Pinpoint the cell where the given text exists, returning its (X, Y) midpoint coordinate. 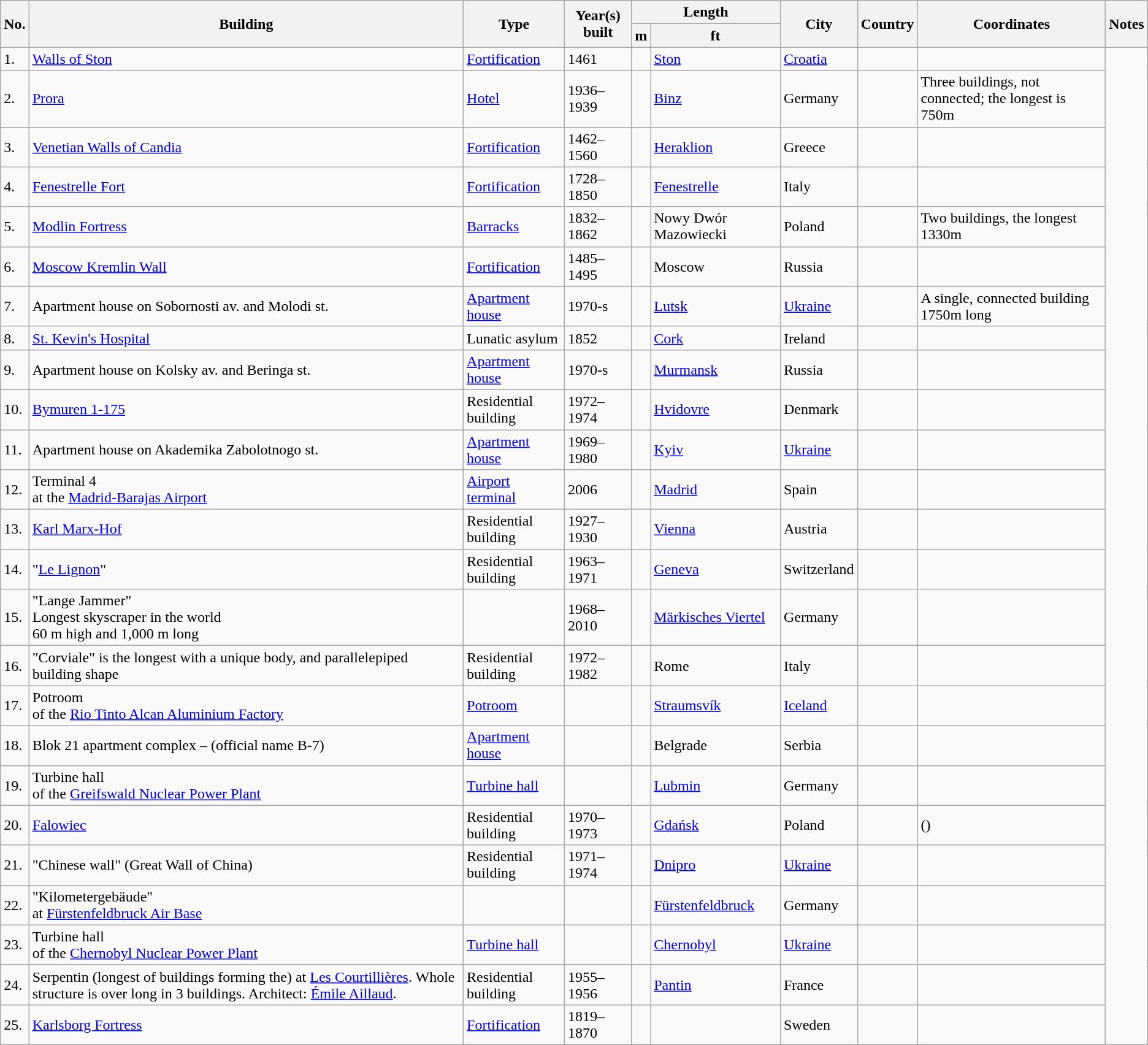
13. (15, 530)
ft (716, 36)
1832–1862 (599, 227)
1969–1980 (599, 449)
Type (514, 24)
Venetian Walls of Candia (246, 147)
Märkisches Viertel (716, 618)
Karlsborg Fortress (246, 1024)
1461 (599, 59)
Lunatic asylum (514, 338)
12. (15, 489)
Terminal 4at the Madrid-Barajas Airport (246, 489)
Austria (819, 530)
Hotel (514, 99)
Karl Marx-Hof (246, 530)
City (819, 24)
1927–1930 (599, 530)
6. (15, 266)
1963–1971 (599, 569)
"Corviale" is the longest with a unique body, and parallelepiped building shape (246, 666)
4. (15, 186)
1. (15, 59)
Fenestrelle (716, 186)
14. (15, 569)
Madrid (716, 489)
Greece (819, 147)
Coordinates (1012, 24)
Belgrade (716, 746)
15. (15, 618)
Potroomof the Rio Tinto Alcan Aluminium Factory (246, 705)
Vienna (716, 530)
Spain (819, 489)
1971–1974 (599, 865)
1852 (599, 338)
Ireland (819, 338)
"Lange Jammer" Longest skyscraper in the world60 m high and 1,000 m long (246, 618)
8. (15, 338)
Gdańsk (716, 825)
Country (887, 24)
Fürstenfeldbruck (716, 905)
"Le Lignon" (246, 569)
Murmansk (716, 369)
Switzerland (819, 569)
Turbine hallof the Greifswald Nuclear Power Plant (246, 785)
7. (15, 307)
Binz (716, 99)
1968–2010 (599, 618)
1819–1870 (599, 1024)
16. (15, 666)
Chernobyl (716, 944)
5. (15, 227)
Ston (716, 59)
No. (15, 24)
1728–1850 (599, 186)
Turbine hallof the Chernobyl Nuclear Power Plant (246, 944)
Falowiec (246, 825)
Walls of Ston (246, 59)
1972–1974 (599, 410)
Fenestrelle Fort (246, 186)
Moscow (716, 266)
Moscow Kremlin Wall (246, 266)
Prora (246, 99)
Sweden (819, 1024)
Dnipro (716, 865)
1485–1495 (599, 266)
10. (15, 410)
Heraklion (716, 147)
Blok 21 apartment complex – (official name B-7) (246, 746)
1970–1973 (599, 825)
22. (15, 905)
Croatia (819, 59)
St. Kevin's Hospital (246, 338)
2006 (599, 489)
Pantin (716, 985)
1462–1560 (599, 147)
France (819, 985)
2. (15, 99)
Kyiv (716, 449)
Geneva (716, 569)
Nowy Dwór Mazowiecki (716, 227)
Apartment house on Kolsky av. and Beringa st. (246, 369)
1936–1939 (599, 99)
Two buildings, the longest 1330m (1012, 227)
Barracks (514, 227)
23. (15, 944)
Modlin Fortress (246, 227)
Lutsk (716, 307)
Serpentin (longest of buildings forming the) at Les Courtillières. Whole structure is over long in 3 buildings. Architect: Émile Aillaud. (246, 985)
9. (15, 369)
Straumsvík (716, 705)
Three buildings, not connected; the longest is 750m (1012, 99)
Cork (716, 338)
19. (15, 785)
Serbia (819, 746)
1972–1982 (599, 666)
Lubmin (716, 785)
17. (15, 705)
Year(s) built (599, 24)
Hvidovre (716, 410)
18. (15, 746)
"Kilometergebäude"at Fürstenfeldbruck Air Base (246, 905)
A single, connected building 1750m long (1012, 307)
Potroom (514, 705)
3. (15, 147)
Apartment house on Sobornosti av. and Molodi st. (246, 307)
21. (15, 865)
24. (15, 985)
Apartment house on Akademika Zabolotnogo st. (246, 449)
Iceland (819, 705)
() (1012, 825)
Length (706, 12)
1955–1956 (599, 985)
Airport terminal (514, 489)
25. (15, 1024)
Bymuren 1-175 (246, 410)
"Chinese wall" (Great Wall of China) (246, 865)
Building (246, 24)
m (641, 36)
20. (15, 825)
Rome (716, 666)
Denmark (819, 410)
Notes (1127, 24)
11. (15, 449)
